Extract the [X, Y] coordinate from the center of the cell holding the provided text.  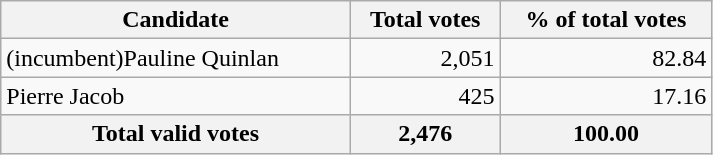
(incumbent)Pauline Quinlan [176, 58]
2,476 [425, 134]
% of total votes [606, 20]
82.84 [606, 58]
Total valid votes [176, 134]
Pierre Jacob [176, 96]
425 [425, 96]
2,051 [425, 58]
Total votes [425, 20]
100.00 [606, 134]
17.16 [606, 96]
Candidate [176, 20]
